Capture the cell that displays the provided text and extract its (x, y) central coordinate. 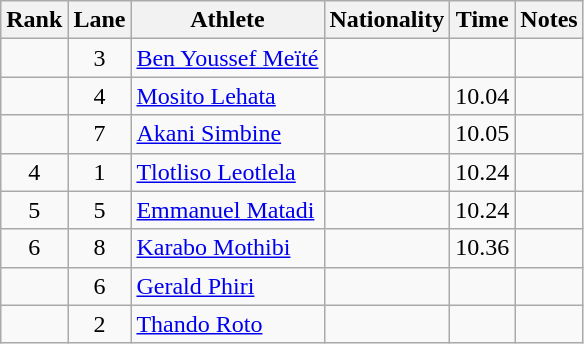
Thando Roto (228, 324)
8 (100, 248)
2 (100, 324)
Tlotliso Leotlela (228, 172)
Athlete (228, 20)
Ben Youssef Meïté (228, 58)
Lane (100, 20)
Akani Simbine (228, 134)
Time (482, 20)
Emmanuel Matadi (228, 210)
10.04 (482, 96)
Karabo Mothibi (228, 248)
7 (100, 134)
1 (100, 172)
Rank (34, 20)
10.36 (482, 248)
Gerald Phiri (228, 286)
Mosito Lehata (228, 96)
Notes (549, 20)
10.05 (482, 134)
3 (100, 58)
Nationality (387, 20)
